For the text-containing cell, return its midpoint in (x, y) coordinate format. 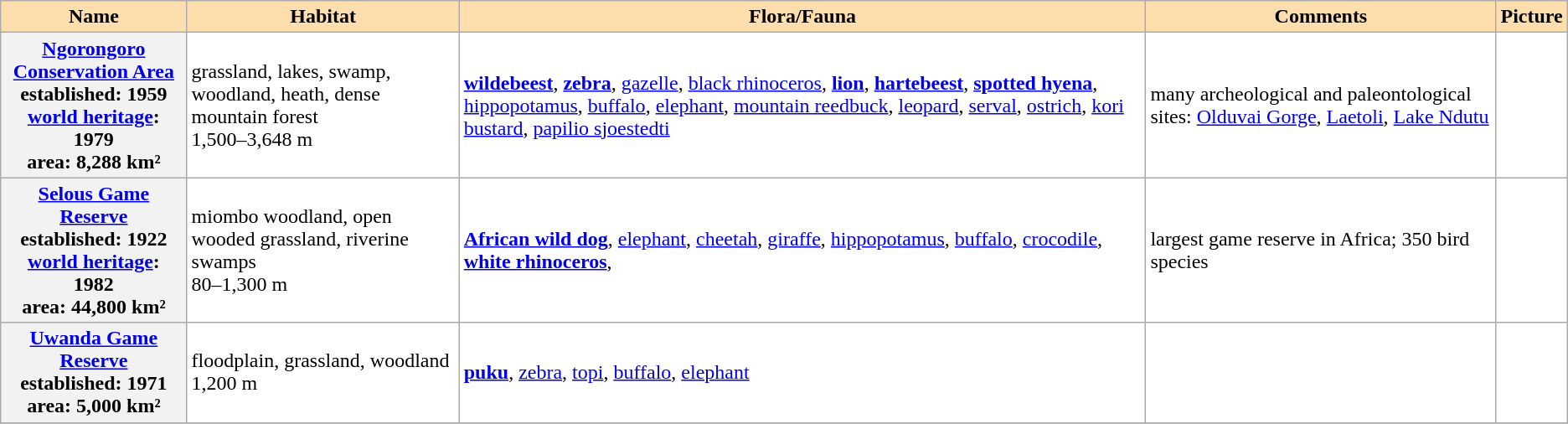
Comments (1321, 17)
many archeological and paleontological sites: Olduvai Gorge, Laetoli, Lake Ndutu (1321, 106)
Habitat (323, 17)
Ngorongoro Conservation Area established: 1959 world heritage: 1979 area: 8,288 km² (94, 106)
miombo woodland, open wooded grassland, riverine swamps 80–1,300 m (323, 250)
Name (94, 17)
Picture (1531, 17)
Selous Game Reserve established: 1922 world heritage: 1982 area: 44,800 km² (94, 250)
African wild dog, elephant, cheetah, giraffe, hippopotamus, buffalo, crocodile, white rhinoceros, (802, 250)
Uwanda Game Reserve established: 1971 area: 5,000 km² (94, 372)
floodplain, grassland, woodland 1,200 m (323, 372)
largest game reserve in Africa; 350 bird species (1321, 250)
grassland, lakes, swamp, woodland, heath, dense mountain forest 1,500–3,648 m (323, 106)
puku, zebra, topi, buffalo, elephant (802, 372)
Flora/Fauna (802, 17)
